Return (x, y) of the center of cell containing provided text 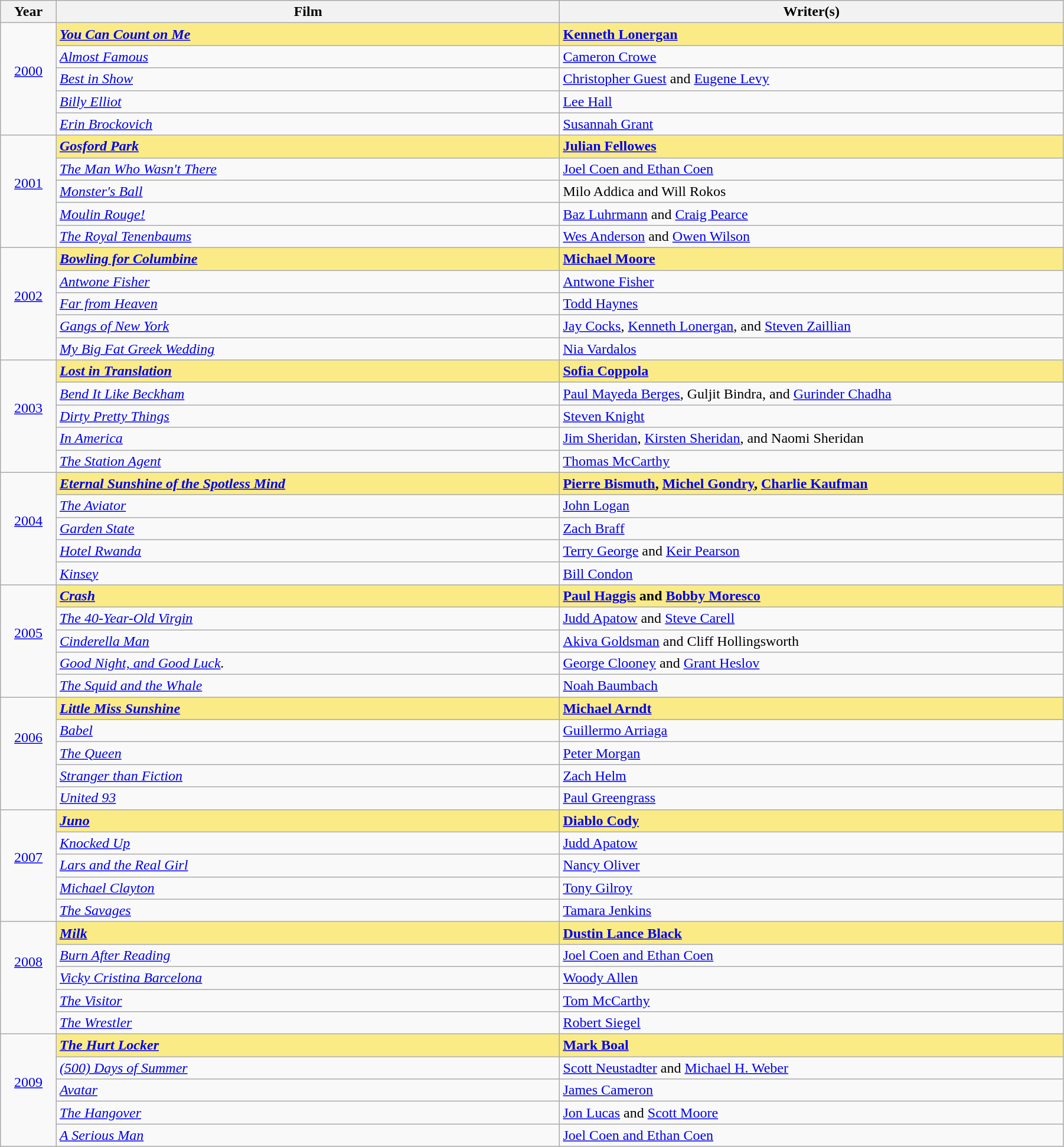
Hotel Rwanda (308, 551)
A Serious Man (308, 1135)
The Hangover (308, 1113)
The Queen (308, 753)
Nancy Oliver (811, 865)
Tony Gilroy (811, 888)
Cinderella Man (308, 641)
Scott Neustadter and Michael H. Weber (811, 1068)
The Station Agent (308, 461)
(500) Days of Summer (308, 1068)
Garden State (308, 528)
Far from Heaven (308, 304)
Bill Condon (811, 573)
The Squid and the Whale (308, 686)
2008 (28, 978)
The Visitor (308, 1001)
Little Miss Sunshine (308, 708)
Michael Arndt (811, 708)
Noah Baumbach (811, 686)
Michael Moore (811, 259)
Bowling for Columbine (308, 259)
Pierre Bismuth, Michel Gondry, Charlie Kaufman (811, 483)
Lars and the Real Girl (308, 865)
Steven Knight (811, 416)
Wes Anderson and Owen Wilson (811, 236)
Nia Vardalos (811, 349)
The Wrestler (308, 1023)
Burn After Reading (308, 955)
Moulin Rouge! (308, 214)
Juno (308, 821)
Judd Apatow and Steve Carell (811, 618)
Film (308, 12)
Jon Lucas and Scott Moore (811, 1113)
Paul Mayeda Berges, Guljit Bindra, and Gurinder Chadha (811, 394)
Bend It Like Beckham (308, 394)
Lost in Translation (308, 371)
2002 (28, 303)
Paul Greengrass (811, 798)
Writer(s) (811, 12)
Billy Elliot (308, 102)
Lee Hall (811, 102)
Todd Haynes (811, 304)
Tom McCarthy (811, 1001)
The Savages (308, 910)
2006 (28, 753)
Tamara Jenkins (811, 910)
2000 (28, 79)
Sofia Coppola (811, 371)
Stranger than Fiction (308, 776)
Avatar (308, 1090)
2005 (28, 641)
The Hurt Locker (308, 1045)
Susannah Grant (811, 124)
Vicky Cristina Barcelona (308, 978)
You Can Count on Me (308, 34)
Guillermo Arriaga (811, 731)
John Logan (811, 506)
George Clooney and Grant Heslov (811, 664)
Kenneth Lonergan (811, 34)
2007 (28, 865)
Cameron Crowe (811, 57)
In America (308, 439)
Jim Sheridan, Kirsten Sheridan, and Naomi Sheridan (811, 439)
Mark Boal (811, 1045)
2009 (28, 1090)
Christopher Guest and Eugene Levy (811, 79)
Erin Brockovich (308, 124)
Year (28, 12)
Best in Show (308, 79)
Akiva Goldsman and Cliff Hollingsworth (811, 641)
Kinsey (308, 573)
The Man Who Wasn't There (308, 169)
Milk (308, 933)
Gosford Park (308, 146)
Monster's Ball (308, 191)
The Aviator (308, 506)
My Big Fat Greek Wedding (308, 349)
2003 (28, 416)
2001 (28, 191)
United 93 (308, 798)
Woody Allen (811, 978)
Jay Cocks, Kenneth Lonergan, and Steven Zaillian (811, 326)
The Royal Tenenbaums (308, 236)
Knocked Up (308, 843)
Diablo Cody (811, 821)
Eternal Sunshine of the Spotless Mind (308, 483)
Peter Morgan (811, 753)
Judd Apatow (811, 843)
Dirty Pretty Things (308, 416)
Baz Luhrmann and Craig Pearce (811, 214)
Gangs of New York (308, 326)
Dustin Lance Black (811, 933)
Robert Siegel (811, 1023)
Julian Fellowes (811, 146)
The 40-Year-Old Virgin (308, 618)
Thomas McCarthy (811, 461)
Milo Addica and Will Rokos (811, 191)
Zach Helm (811, 776)
Michael Clayton (308, 888)
James Cameron (811, 1090)
Paul Haggis and Bobby Moresco (811, 596)
Zach Braff (811, 528)
2004 (28, 528)
Almost Famous (308, 57)
Crash (308, 596)
Terry George and Keir Pearson (811, 551)
Babel (308, 731)
Good Night, and Good Luck. (308, 664)
